Extract the (X, Y) coordinate from the center of the cell holding the provided text.  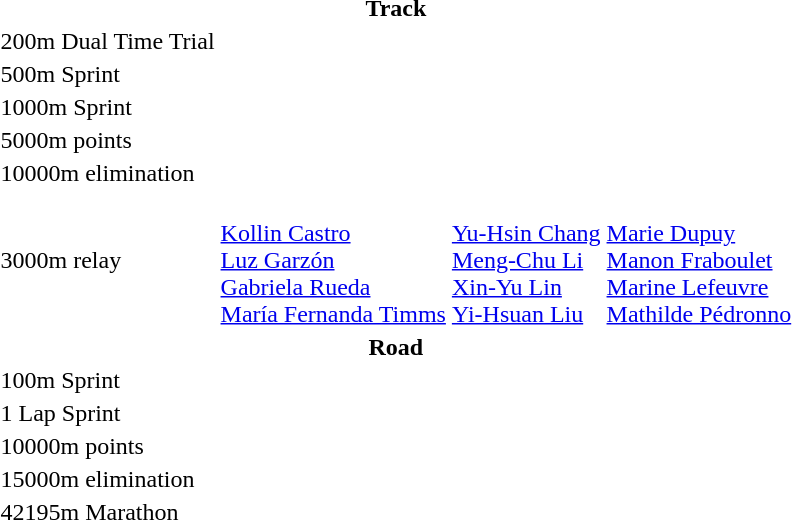
Yu-Hsin ChangMeng-Chu LiXin-Yu LinYi-Hsuan Liu (526, 260)
Kollin CastroLuz GarzónGabriela RuedaMaría Fernanda Timms (333, 260)
